For the text-containing cell, return its midpoint in [X, Y] coordinate format. 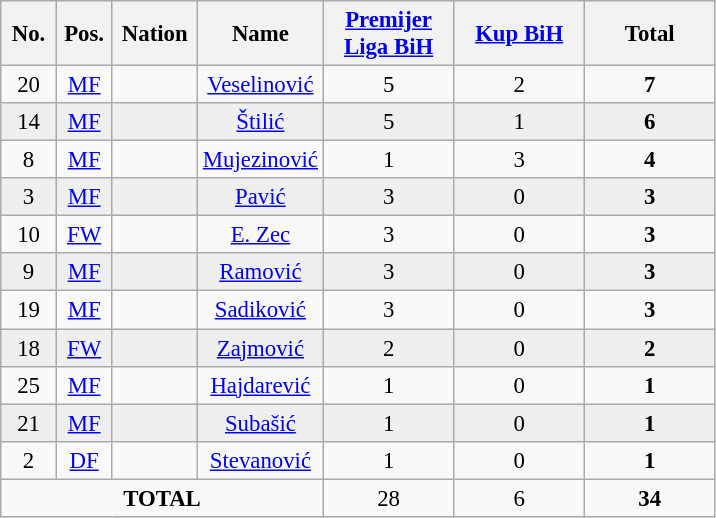
Stevanović [261, 460]
19 [29, 310]
Total [650, 34]
Hajdarević [261, 385]
10 [29, 235]
25 [29, 385]
34 [650, 498]
DF [84, 460]
20 [29, 85]
Štilić [261, 122]
Ramović [261, 273]
Premijer Liga BiH [388, 34]
Name [261, 34]
7 [650, 85]
TOTAL [162, 498]
4 [650, 160]
9 [29, 273]
Kup BiH [520, 34]
8 [29, 160]
Subašić [261, 423]
Pavić [261, 197]
Pos. [84, 34]
21 [29, 423]
No. [29, 34]
18 [29, 348]
E. Zec [261, 235]
Sadiković [261, 310]
28 [388, 498]
Nation [155, 34]
Veselinović [261, 85]
Mujezinović [261, 160]
Zajmović [261, 348]
14 [29, 122]
